Locate the cell with the specified text and output its [X, Y] center coordinate. 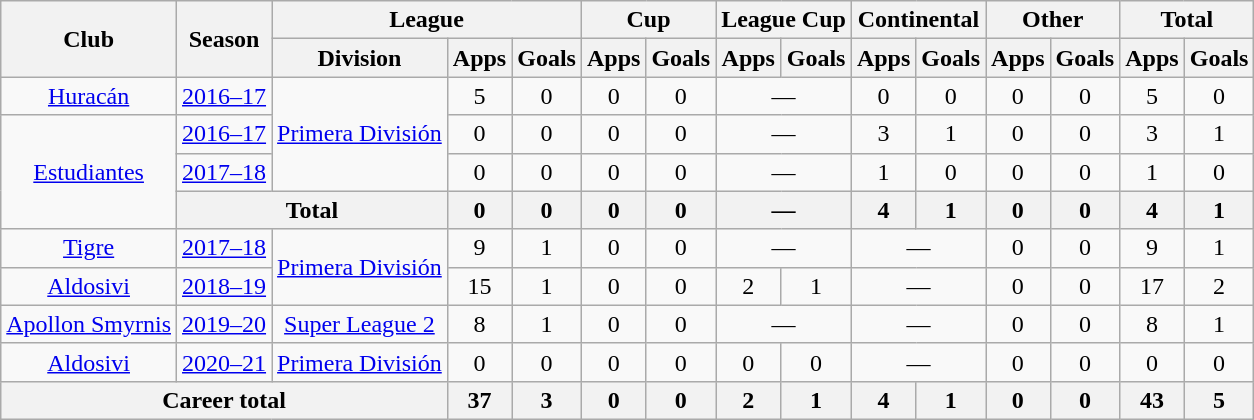
37 [479, 400]
Division [360, 58]
League Cup [784, 20]
Huracán [89, 96]
Tigre [89, 248]
43 [1152, 400]
Apollon Smyrnis [89, 324]
Super League 2 [360, 324]
15 [479, 286]
Other [1053, 20]
Cup [648, 20]
2020–21 [224, 362]
Club [89, 39]
Estudiantes [89, 172]
League [427, 20]
2018–19 [224, 286]
2019–20 [224, 324]
17 [1152, 286]
Season [224, 39]
Career total [224, 400]
Continental [918, 20]
